Output the [X, Y] coordinate of the center of the cell containing the given text.  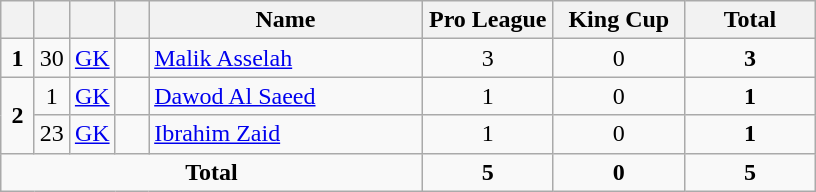
Malik Asselah [286, 58]
Name [286, 20]
2 [18, 115]
30 [52, 58]
23 [52, 134]
King Cup [618, 20]
Ibrahim Zaid [286, 134]
Pro League [488, 20]
Dawod Al Saeed [286, 96]
